Return the [X, Y] coordinate for the center point of the cell that contains the specified text.  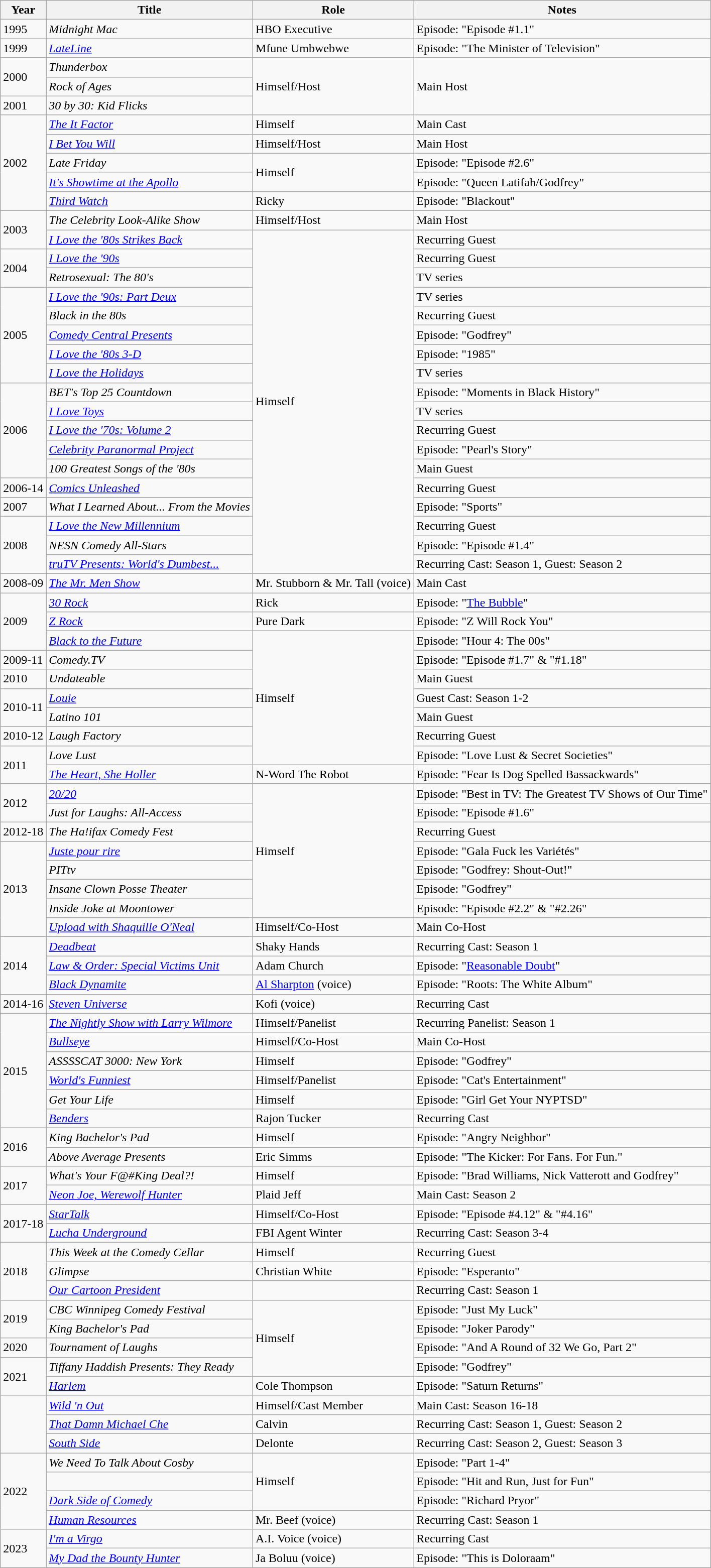
Episode: "Z Will Rock You" [562, 622]
Episode: "Episode #4.12" & "#4.16" [562, 1214]
Eric Simms [333, 1156]
Episode: "Blackout" [562, 201]
Steven Universe [150, 1004]
Calvin [333, 1424]
2021 [23, 1376]
2014-16 [23, 1004]
2008 [23, 545]
BET's Top 25 Countdown [150, 392]
100 Greatest Songs of the '80s [150, 468]
Above Average Presents [150, 1156]
Rajon Tucker [333, 1118]
Just for Laughs: All-Access [150, 812]
Main Cast: Season 2 [562, 1195]
2004 [23, 268]
Episode: "Hour 4: The 00s" [562, 641]
Episode: "The Kicker: For Fans. For Fun." [562, 1156]
Episode: "And A Round of 32 We Go, Part 2" [562, 1348]
Episode: "Episode #2.6" [562, 163]
Recurring Cast: Season 3-4 [562, 1233]
2011 [23, 765]
Black in the 80s [150, 316]
Neon Joe, Werewolf Hunter [150, 1195]
Episode: "Fear Is Dog Spelled Bassackwards" [562, 774]
Mr. Stubborn & Mr. Tall (voice) [333, 583]
What's Your F@#King Deal?! [150, 1176]
2007 [23, 507]
I Love the '90s: Part Deux [150, 297]
Episode: "Gala Fuck les Variétés" [562, 851]
Insane Clown Posse Theater [150, 889]
Black to the Future [150, 641]
Episode: "Love Lust & Secret Societies" [562, 755]
Get Your Life [150, 1099]
The Nightly Show with Larry Wilmore [150, 1023]
Latino 101 [150, 717]
Dark Side of Comedy [150, 1501]
Ricky [333, 201]
Wild 'n Out [150, 1405]
Z Rock [150, 622]
Lucha Underground [150, 1233]
Love Lust [150, 755]
Law & Order: Special Victims Unit [150, 966]
N-Word The Robot [333, 774]
Recurring Cast: Season 2, Guest: Season 3 [562, 1443]
Laugh Factory [150, 736]
It's Showtime at the Apollo [150, 182]
Episode: "Cat's Entertainment" [562, 1080]
The Ha!ifax Comedy Fest [150, 831]
truTV Presents: World's Dumbest... [150, 564]
Episode: "Godfrey: Shout-Out!" [562, 870]
Episode: "Just My Luck" [562, 1309]
1995 [23, 29]
2009-11 [23, 660]
Guest Cast: Season 1-2 [562, 698]
LateLine [150, 48]
Deadbeat [150, 946]
2017 [23, 1185]
South Side [150, 1443]
2001 [23, 105]
Cole Thompson [333, 1386]
I Love the '80s Strikes Back [150, 239]
StarTalk [150, 1214]
Louie [150, 698]
I Bet You Will [150, 144]
Comics Unleashed [150, 488]
Upload with Shaquille O'Neal [150, 927]
Episode: "Episode #1.7" & "#1.18" [562, 660]
Bullseye [150, 1042]
Episode: "Reasonable Doubt" [562, 966]
Episode: "Girl Get Your NYPTSD" [562, 1099]
I'm a Virgo [150, 1539]
I Love the '80s 3-D [150, 354]
FBI Agent Winter [333, 1233]
2016 [23, 1147]
I Love the Holidays [150, 373]
2015 [23, 1070]
Rock of Ages [150, 86]
2019 [23, 1319]
2022 [23, 1491]
Christian White [333, 1271]
Main Cast: Season 16-18 [562, 1405]
Pure Dark [333, 622]
Glimpse [150, 1271]
Episode: "Pearl's Story" [562, 449]
The Mr. Men Show [150, 583]
Episode: "Episode #1.6" [562, 812]
2023 [23, 1548]
2020 [23, 1348]
2006 [23, 430]
2003 [23, 229]
30 Rock [150, 602]
Episode: "Moments in Black History" [562, 392]
Our Cartoon President [150, 1290]
Mr. Beef (voice) [333, 1520]
Delonte [333, 1443]
Thunderbox [150, 67]
Episode: "Best in TV: The Greatest TV Shows of Our Time" [562, 793]
2006-14 [23, 488]
2012 [23, 803]
NESN Comedy All-Stars [150, 545]
Undateable [150, 679]
Episode: "Hit and Run, Just for Fun" [562, 1482]
Episode: "Episode #1.1" [562, 29]
Episode: "1985" [562, 354]
2009 [23, 622]
Notes [562, 10]
Inside Joke at Moontower [150, 908]
Harlem [150, 1386]
Tournament of Laughs [150, 1348]
Late Friday [150, 163]
I Love the '70s: Volume 2 [150, 430]
Recurring Panelist: Season 1 [562, 1023]
Third Watch [150, 201]
Episode: "The Minister of Television" [562, 48]
Episode: "Joker Parody" [562, 1329]
2014 [23, 966]
Celebrity Paranormal Project [150, 449]
HBO Executive [333, 29]
A.I. Voice (voice) [333, 1539]
Role [333, 10]
The Heart, She Holler [150, 774]
Episode: "Esperanto" [562, 1271]
World's Funniest [150, 1080]
2010-11 [23, 707]
30 by 30: Kid Flicks [150, 105]
Tiffany Haddish Presents: They Ready [150, 1367]
Mfune Umbwebwe [333, 48]
We Need To Talk About Cosby [150, 1463]
PITtv [150, 870]
2000 [23, 77]
Juste pour rire [150, 851]
Title [150, 10]
Human Resources [150, 1520]
2017-18 [23, 1224]
2010-12 [23, 736]
I Love the '90s [150, 259]
Episode: "Queen Latifah/Godfrey" [562, 182]
Episode: "Part 1-4" [562, 1463]
Episode: "Brad Williams, Nick Vatterott and Godfrey" [562, 1176]
2013 [23, 889]
The It Factor [150, 125]
2010 [23, 679]
Retrosexual: The 80's [150, 278]
Episode: "Roots: The White Album" [562, 985]
Year [23, 10]
Plaid Jeff [333, 1195]
1999 [23, 48]
Episode: "This is Doloraam" [562, 1558]
Al Sharpton (voice) [333, 985]
Comedy Central Presents [150, 335]
My Dad the Bounty Hunter [150, 1558]
Episode: "The Bubble" [562, 602]
The Celebrity Look-Alike Show [150, 220]
This Week at the Comedy Cellar [150, 1252]
2002 [23, 163]
Episode: "Angry Neighbor" [562, 1137]
Kofi (voice) [333, 1004]
Shaky Hands [333, 946]
CBC Winnipeg Comedy Festival [150, 1309]
Himself/Cast Member [333, 1405]
20/20 [150, 793]
Episode: "Episode #2.2" & "#2.26" [562, 908]
That Damn Michael Che [150, 1424]
What I Learned About... From the Movies [150, 507]
Episode: "Richard Pryor" [562, 1501]
I Love Toys [150, 411]
Rick [333, 602]
2008-09 [23, 583]
Ja Boluu (voice) [333, 1558]
Black Dynamite [150, 985]
ASSSSCAT 3000: New York [150, 1061]
2012-18 [23, 831]
I Love the New Millennium [150, 526]
Adam Church [333, 966]
2018 [23, 1271]
Comedy.TV [150, 660]
Benders [150, 1118]
2005 [23, 335]
Midnight Mac [150, 29]
Episode: "Episode #1.4" [562, 545]
Episode: "Sports" [562, 507]
Episode: "Saturn Returns" [562, 1386]
